Return the (X, Y) coordinate for the center point of the cell that contains the specified text.  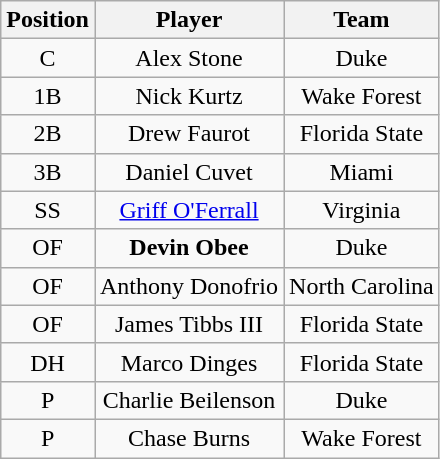
1B (48, 96)
James Tibbs III (188, 324)
2B (48, 134)
Anthony Donofrio (188, 286)
North Carolina (362, 286)
Chase Burns (188, 438)
SS (48, 210)
C (48, 58)
Miami (362, 172)
Virginia (362, 210)
Drew Faurot (188, 134)
Marco Dinges (188, 362)
Griff O'Ferrall (188, 210)
Nick Kurtz (188, 96)
3B (48, 172)
Alex Stone (188, 58)
Charlie Beilenson (188, 400)
DH (48, 362)
Team (362, 20)
Devin Obee (188, 248)
Position (48, 20)
Player (188, 20)
Daniel Cuvet (188, 172)
